Extract the [X, Y] coordinate from the center of the cell holding the provided text.  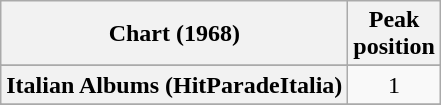
Peakposition [394, 34]
1 [394, 85]
Italian Albums (HitParadeItalia) [174, 85]
Chart (1968) [174, 34]
